Extract the [x, y] coordinate from the center of the cell holding the provided text.  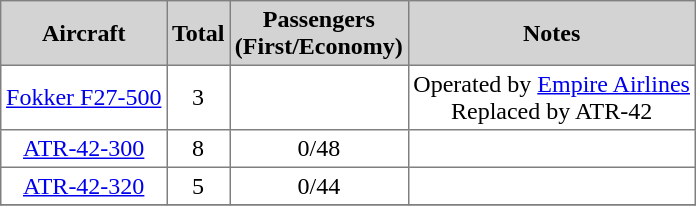
3 [198, 97]
Aircraft [84, 33]
Notes [552, 33]
0/48 [319, 149]
ATR-42-320 [84, 186]
ATR-42-300 [84, 149]
Total [198, 33]
Operated by Empire AirlinesReplaced by ATR-42 [552, 97]
8 [198, 149]
0/44 [319, 186]
Fokker F27-500 [84, 97]
Passengers(First/Economy) [319, 33]
5 [198, 186]
